For the text-containing cell, return its midpoint in [x, y] coordinate format. 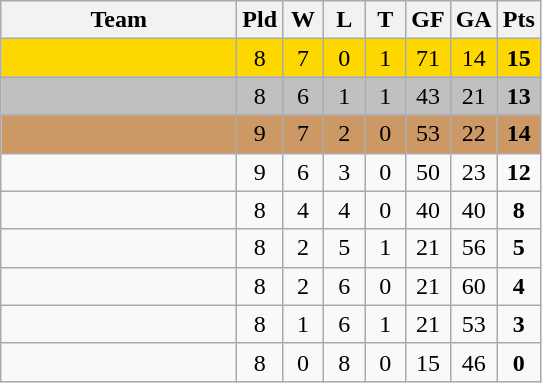
L [344, 20]
50 [428, 172]
12 [518, 172]
GF [428, 20]
60 [474, 286]
Pts [518, 20]
56 [474, 248]
43 [428, 96]
46 [474, 362]
W [304, 20]
Team [119, 20]
GA [474, 20]
T [386, 20]
13 [518, 96]
71 [428, 58]
22 [474, 134]
23 [474, 172]
Pld [260, 20]
